Capture the cell that displays the provided text and extract its (X, Y) central coordinate. 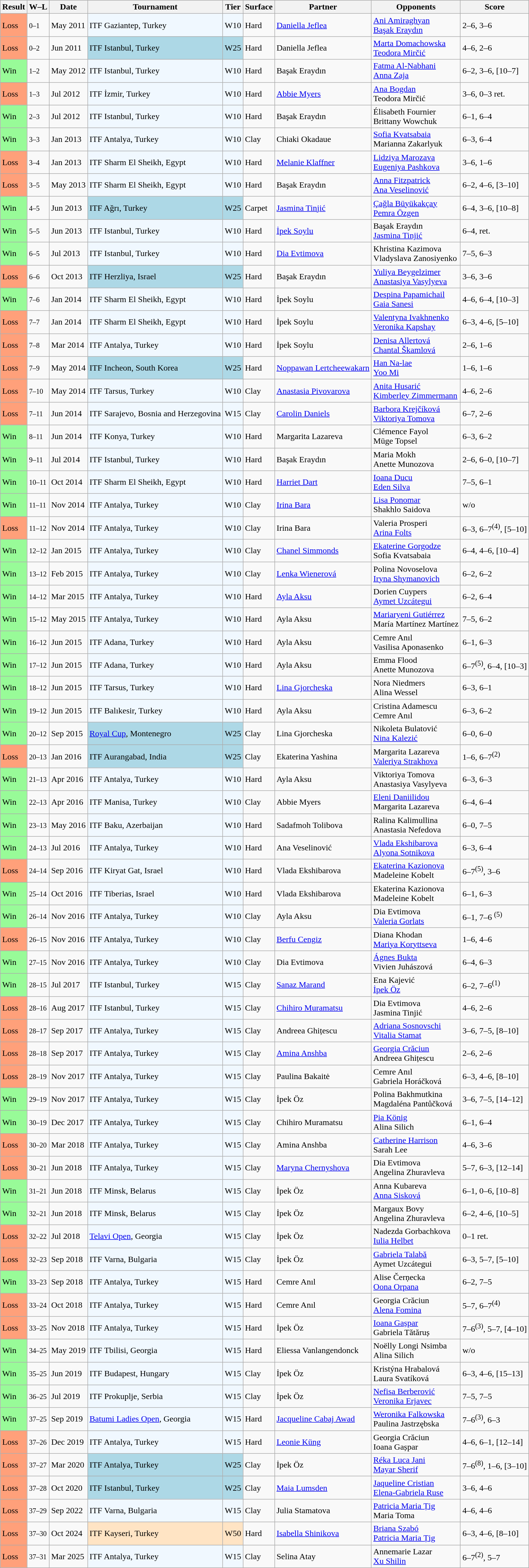
Weronika Falkowska Paulina Jastrzębska (416, 1419)
7–5, 7–5 (495, 1397)
20–13 (38, 757)
2–3 (38, 117)
Oct 2014 (68, 482)
Maia Lumsden (323, 1488)
3–6, 3–6 (495, 276)
3–6, 4–6 (495, 1488)
30–21 (38, 1168)
Jaqueline Cristian Elena-Gabriela Ruse (416, 1488)
28–19 (38, 1076)
30–20 (38, 1145)
Leonie Küng (323, 1442)
Mariaryeni Gutiérrez María Martínez Martínez (416, 619)
6–3, 6–3 (495, 779)
Valentyna Ivakhnenko Veronika Kapshay (416, 322)
Andreea Ghițescu (323, 1031)
6–3, 6–1 (495, 688)
Mar 2020 (68, 1465)
23–13 (38, 825)
Jan 2015 (68, 551)
6–2, 4–6, [10–5] (495, 1213)
Sanaz Marand (323, 985)
32–22 (38, 1236)
3–5 (38, 185)
Oct 2016 (68, 894)
7–6(3), 6–3 (495, 1419)
Gabriela Talabă Aymet Uzcátegui (416, 1259)
ITF Ağrı, Turkey (155, 208)
Denisa Allertová Chantal Škamlová (416, 345)
19–12 (38, 711)
6–4, ret. (495, 230)
Diana Khodan Mariya Koryttseva (416, 939)
6–2, 7–5 (495, 1282)
29–19 (38, 1099)
Valeria Prosperi Arina Folts (416, 528)
16–12 (38, 642)
Sep 2019 (68, 1419)
Polina Novoselova Iryna Shymanovich (416, 573)
26–15 (38, 939)
Lenka Wienerová (323, 573)
6–1, 7–6 (5) (495, 916)
6–7(5), 3–6 (495, 870)
Annemarie Lazar Xu Shilin (416, 1556)
1–2 (38, 71)
Anastasia Pivovarova (323, 391)
Royal Cup, Montenegro (155, 733)
4–5 (38, 208)
Margaux Bovy Angelina Zhuravleva (416, 1213)
Eleni Daniilidou Margarita Lazareva (416, 802)
6–4, 4–6, [10–4] (495, 551)
3–3 (38, 139)
7–5, 6–2 (495, 619)
25–14 (38, 894)
28–16 (38, 1007)
3–4 (38, 162)
5–7, 6–7(4) (495, 1305)
6–5 (38, 254)
22–13 (38, 802)
28–15 (38, 985)
26–14 (38, 916)
1–6, 1–6 (495, 368)
Jul 2016 (68, 848)
Noëlly Longi Nsimba Alina Silich (416, 1350)
Élisabeth Fournier Brittany Wowchuk (416, 117)
18–12 (38, 688)
Eliessa Vanlangendonck (323, 1350)
Jun 2019 (68, 1373)
Sep 2022 (68, 1510)
4–6, 3–6 (495, 1145)
ITF Konya, Turkey (155, 436)
Result (14, 7)
Oct 2024 (68, 1534)
Dec 2017 (68, 1122)
Kristýna Hrabalová Laura Svatíková (416, 1373)
Pia König Alina Silich (416, 1122)
Marta Domachowska Teodora Mirčić (416, 48)
Oct 2020 (68, 1488)
Ioana Ducu Eden Silva (416, 482)
Isabella Shinikova (323, 1534)
2–6, 1–6 (495, 345)
Ekaterine Gorgodze Sofia Kvatsabaia (416, 551)
ITF Balıkesir, Turkey (155, 711)
Ana Veselinović (323, 848)
0–2 (38, 48)
ITF Tbilisi, Georgia (155, 1350)
Sofia Kvatsabaia Marianna Zakarlyuk (416, 139)
37–26 (38, 1442)
Dec 2019 (68, 1442)
ITF Sarajevo, Bosnia and Herzegovina (155, 414)
Selina Atay (323, 1556)
20–12 (38, 733)
Jacqueline Cabaj Awad (323, 1419)
Ágnes Bukta Vivien Juhászová (416, 962)
37–28 (38, 1488)
Mar 2025 (68, 1556)
6–1, 0–6, [10–8] (495, 1191)
11–12 (38, 528)
Cemre Anıl Vasilisa Aponasenko (416, 642)
ITF Tiberias, Israel (155, 894)
ITF Baku, Azerbaijan (155, 825)
7–6 (38, 299)
Jul 2013 (68, 254)
ITF İzmir, Turkey (155, 93)
Oct 2013 (68, 276)
Mar 2014 (68, 345)
Nefisa Berberović Veronika Erjavec (416, 1397)
33–24 (38, 1305)
Georgia Crăciun Alena Fomina (416, 1305)
Chanel Simmonds (323, 551)
35–25 (38, 1373)
32–23 (38, 1259)
14–12 (38, 596)
Surface (259, 7)
Oct 2018 (68, 1305)
37–31 (38, 1556)
6–0, 7–5 (495, 825)
1–6, 4–6 (495, 939)
27–15 (38, 962)
21–13 (38, 779)
12–12 (38, 551)
Polina Bakhmutkina Magdaléna Pantůčková (416, 1099)
Aug 2017 (68, 1007)
28–17 (38, 1031)
6–6 (38, 276)
Melanie Klaffner (323, 162)
33–23 (38, 1282)
30–19 (38, 1122)
Jul 2018 (68, 1236)
5–7, 6–3, [12–14] (495, 1168)
Harriet Dart (323, 482)
Ena Kajević İpek Öz (416, 985)
Ani Amiraghyan Başak Eraydın (416, 25)
37–27 (38, 1465)
Emma Flood Anette Munozova (416, 665)
May 2013 (68, 185)
Khristina Kazimova Vladyslava Zanosiyenko (416, 254)
8–11 (38, 436)
6–0, 6–0 (495, 733)
3–6, 0–3 ret. (495, 93)
0–1 (38, 25)
37–30 (38, 1534)
Jul 2017 (68, 985)
May 2015 (68, 619)
Tournament (155, 7)
Çağla Büyükakçay Pemra Özgen (416, 208)
7–7 (38, 322)
Sep 2016 (68, 870)
W–L (38, 7)
ITF Manisa, Turkey (155, 802)
9–11 (38, 459)
Chiaki Okadaue (323, 139)
6–2, 6–2 (495, 573)
7–10 (38, 391)
Score (495, 7)
Başak Eraydın Jasmina Tinjić (416, 230)
Yuliya Beygelzimer Anastasiya Vasylyeva (416, 276)
Margarita Lazareva Valeriya Strakhova (416, 757)
Nikoleta Bulatović Nina Kalezić (416, 733)
24–13 (38, 848)
Patricia Maria Țig Maria Toma (416, 1510)
37–25 (38, 1419)
6–2, 6–4 (495, 596)
Telavi Open, Georgia (155, 1236)
ITF Incheon, South Korea (155, 368)
10–11 (38, 482)
6–2, 3–6, [10–7] (495, 71)
Dorien Cuypers Aymet Uzcátegui (416, 596)
ITF Aurangabad, India (155, 757)
Dia Evtimova Jasmina Tinjić (416, 1007)
4–6, 6–1, [12–14] (495, 1442)
37–29 (38, 1510)
4–6, 4–6 (495, 1510)
Georgia Crăciun Andreea Ghițescu (416, 1054)
Anna Kubareva Anna Sisková (416, 1191)
24–14 (38, 870)
7–6(3), 5–7, [4–10] (495, 1328)
Julia Stamatova (323, 1510)
2–6, 3–6 (495, 25)
13–12 (38, 573)
7–11 (38, 414)
28–18 (38, 1054)
Nov 2018 (68, 1328)
Ioana Gașpar Gabriela Tătăruș (416, 1328)
7–8 (38, 345)
Noppawan Lertcheewakarn (323, 368)
Jan 2016 (68, 757)
ITF Kayseri, Turkey (155, 1534)
ITF Prokuplje, Serbia (155, 1397)
4–6, 6–4, [10–3] (495, 299)
Partner (323, 7)
Margarita Lazareva (323, 436)
May 2016 (68, 825)
Jul 2014 (68, 459)
Barbora Krejčíková Viktoriya Tomova (416, 414)
Vlada Ekshibarova Alyona Sotnikova (416, 848)
1–6, 6–7(2) (495, 757)
Paulina Bakaitė (323, 1076)
W50 (233, 1534)
ITF Herzliya, Israel (155, 276)
6–4, 6–4 (495, 802)
6–4, 6–3 (495, 962)
3–6, 1–6 (495, 162)
Clémence Fayol Müge Topsel (416, 436)
May 2011 (68, 25)
17–12 (38, 665)
ITF Gaziantep, Turkey (155, 25)
Carolin Daniels (323, 414)
2–6, 2–6 (495, 1054)
6–7, 2–6 (495, 414)
Batumi Ladies Open, Georgia (155, 1419)
Cristina Adamescu Cemre Anıl (416, 711)
ITF Kiryat Gat, Israel (155, 870)
6–2, 4–6, [3–10] (495, 185)
5–5 (38, 230)
Tier (233, 7)
Ana Bogdan Teodora Mirčić (416, 93)
0–1 ret. (495, 1236)
Ralina Kalimullina Anastasia Nefedova (416, 825)
Dia Evtimova Angelina Zhuravleva (416, 1168)
Sadafmoh Tolibova (323, 825)
Alise Čerņecka Oona Orpana (416, 1282)
Adriana Sosnovschi Vitalia Stamat (416, 1031)
15–12 (38, 619)
6–3, 6–7(4), [5–10] (495, 528)
Lidziya Marozava Eugeniya Pashkova (416, 162)
34–25 (38, 1350)
Opponents (416, 7)
Catherine Harrison Sarah Lee (416, 1145)
6–7(2), 5–7 (495, 1556)
Jun 2011 (68, 48)
2–6, 6–0, [10–7] (495, 459)
Mar 2015 (68, 596)
Dia Evtimova Valeria Gorlats (416, 916)
Date (68, 7)
6–3, 5–7, [5–10] (495, 1259)
Nadezda Gorbachkova Iulia Helbet (416, 1236)
Georgia Crăciun Ioana Gașpar (416, 1442)
3–6, 7–5, [14–12] (495, 1099)
Anna Fitzpatrick Ana Veselinović (416, 185)
Feb 2015 (68, 573)
Jul 2019 (68, 1397)
Fatma Al-Nabhani Anna Zaja (416, 71)
Viktoriya Tomova Anastasiya Vasylyeva (416, 779)
33–25 (38, 1328)
Lisa Ponomar Shakhlo Saidova (416, 505)
Jasmina Tinjić (323, 208)
36–25 (38, 1397)
11–11 (38, 505)
Mar 2018 (68, 1145)
7–5, 6–1 (495, 482)
Cemre Anıl Gabriela Horáčková (416, 1076)
6–4, 3–6, [10–8] (495, 208)
6–7(5), 6–4, [10–3] (495, 665)
May 2012 (68, 71)
1–3 (38, 93)
6–3, 4–6, [5–10] (495, 322)
Maryna Chernyshova (323, 1168)
Maria Mokh Anette Munozova (416, 459)
6–2, 7–6(1) (495, 985)
Briana Szabó Patricia Maria Țig (416, 1534)
Anita Husarić Kimberley Zimmermann (416, 391)
7–9 (38, 368)
Réka Luca Jani Mayar Sherif (416, 1465)
Ekaterina Yashina (323, 757)
Berfu Cengiz (323, 939)
Han Na-lae Yoo Mi (416, 368)
May 2019 (68, 1350)
ITF Budapest, Hungary (155, 1373)
3–6, 7–5, [8–10] (495, 1031)
32–21 (38, 1213)
6–3, 4–6, [15–13] (495, 1373)
31–21 (38, 1191)
7–6(8), 1–6, [3–10] (495, 1465)
7–5, 6–3 (495, 254)
Sep 2015 (68, 733)
Despina Papamichail Gaia Sanesi (416, 299)
Nora Niedmers Alina Wessel (416, 688)
Carpet (259, 208)
